Identify which cell holds the provided text, then report its [x, y] central coordinate. 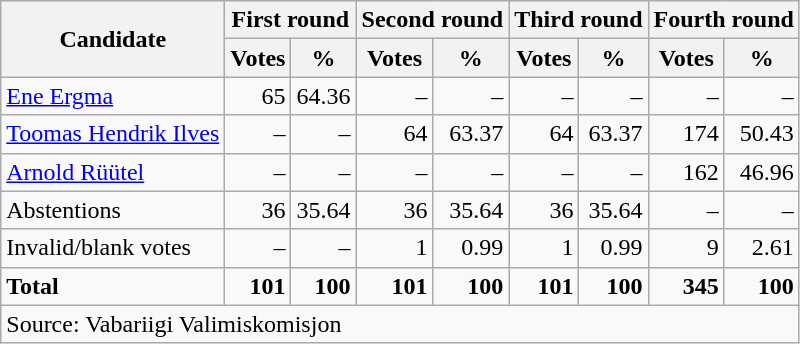
46.96 [762, 172]
50.43 [762, 134]
2.61 [762, 248]
162 [686, 172]
Total [113, 286]
Source: Vabariigi Valimiskomisjon [400, 324]
Second round [432, 20]
345 [686, 286]
First round [290, 20]
Candidate [113, 39]
Ene Ergma [113, 96]
Invalid/blank votes [113, 248]
174 [686, 134]
65 [258, 96]
64.36 [324, 96]
9 [686, 248]
Third round [578, 20]
Abstentions [113, 210]
Fourth round [724, 20]
Toomas Hendrik Ilves [113, 134]
Arnold Rüütel [113, 172]
